Pinpoint the cell where the given text exists, returning its [X, Y] midpoint coordinate. 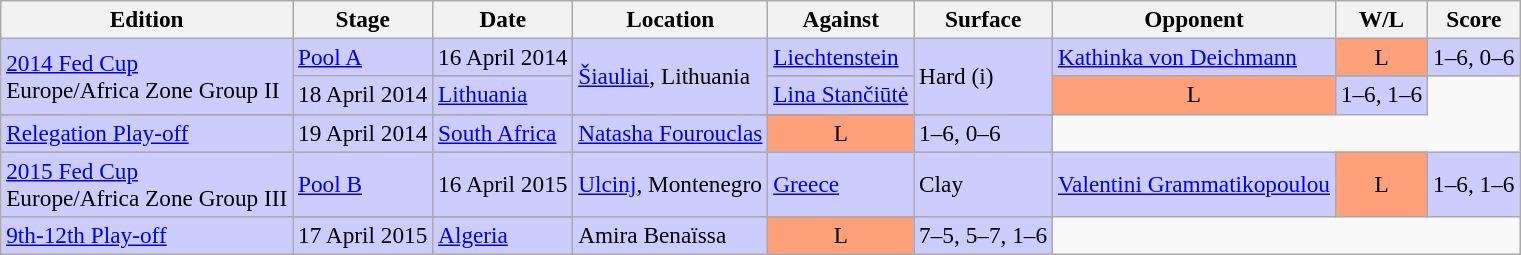
Algeria [503, 235]
Šiauliai, Lithuania [670, 76]
South Africa [503, 133]
Surface [984, 19]
Location [670, 19]
9th-12th Play-off [147, 235]
Clay [984, 184]
Opponent [1194, 19]
Pool A [363, 57]
Lithuania [503, 95]
Kathinka von Deichmann [1194, 57]
Score [1474, 19]
Against [841, 19]
19 April 2014 [363, 133]
2014 Fed Cup Europe/Africa Zone Group II [147, 76]
Edition [147, 19]
7–5, 5–7, 1–6 [984, 235]
Natasha Fourouclas [670, 133]
Relegation Play-off [147, 133]
2015 Fed Cup Europe/Africa Zone Group III [147, 184]
16 April 2014 [503, 57]
Date [503, 19]
Stage [363, 19]
Greece [841, 184]
18 April 2014 [363, 95]
Valentini Grammatikopoulou [1194, 184]
W/L [1381, 19]
Liechtenstein [841, 57]
Pool B [363, 184]
Amira Benaïssa [670, 235]
17 April 2015 [363, 235]
Ulcinj, Montenegro [670, 184]
16 April 2015 [503, 184]
Hard (i) [984, 76]
Lina Stančiūtė [841, 95]
